Determine the [x, y] coordinate at the center of the cell enclosing the given text.  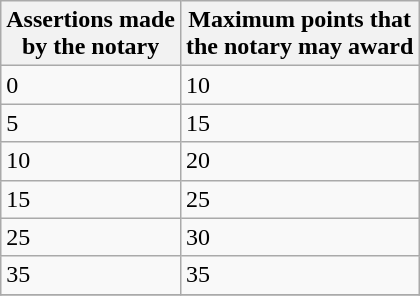
5 [91, 123]
0 [91, 85]
30 [299, 237]
20 [299, 161]
Assertions made by the notary [91, 34]
Maximum points thatthe notary may award [299, 34]
